Determine the [X, Y] coordinate at the center of the cell enclosing the given text.  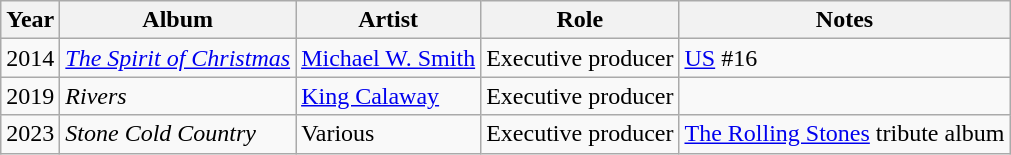
The Rolling Stones tribute album [844, 134]
Year [30, 20]
2014 [30, 58]
Michael W. Smith [388, 58]
King Calaway [388, 96]
2023 [30, 134]
The Spirit of Christmas [178, 58]
2019 [30, 96]
Rivers [178, 96]
Role [580, 20]
Artist [388, 20]
Stone Cold Country [178, 134]
Notes [844, 20]
Various [388, 134]
Album [178, 20]
US #16 [844, 58]
